Determine the [X, Y] coordinate at the center of the cell enclosing the given text.  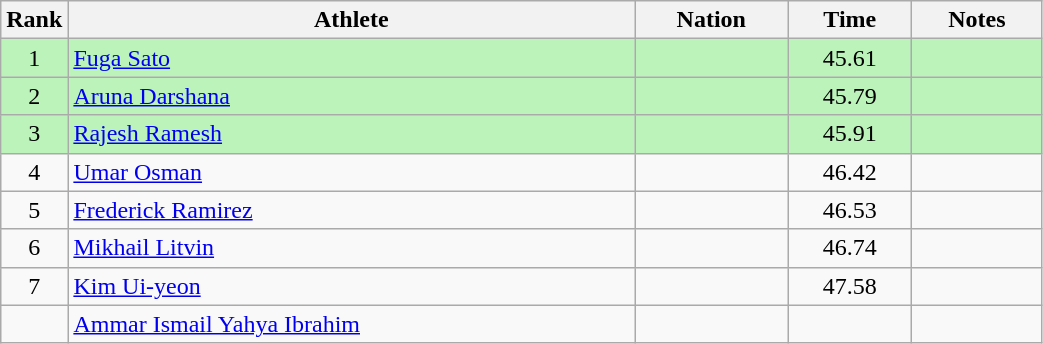
2 [34, 96]
Aruna Darshana [352, 96]
45.61 [850, 58]
46.74 [850, 248]
Notes [977, 20]
Umar Osman [352, 172]
Fuga Sato [352, 58]
Time [850, 20]
Athlete [352, 20]
Kim Ui-yeon [352, 286]
46.42 [850, 172]
47.58 [850, 286]
5 [34, 210]
45.79 [850, 96]
7 [34, 286]
3 [34, 134]
1 [34, 58]
Frederick Ramirez [352, 210]
45.91 [850, 134]
Rank [34, 20]
6 [34, 248]
Nation [712, 20]
Rajesh Ramesh [352, 134]
46.53 [850, 210]
Mikhail Litvin [352, 248]
4 [34, 172]
Ammar Ismail Yahya Ibrahim [352, 324]
